Extract the (X, Y) coordinate from the center of the cell holding the provided text.  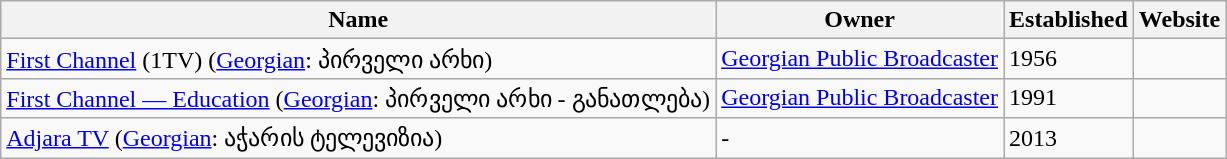
Name (358, 20)
Established (1069, 20)
2013 (1069, 138)
1991 (1069, 98)
First Channel — Education (Georgian: პირველი არხი - განათლება) (358, 98)
First Channel (1TV) (Georgian: პირველი არხი) (358, 59)
Adjara TV (Georgian: აჭარის ტელევიზია) (358, 138)
- (860, 138)
Owner (860, 20)
Website (1179, 20)
1956 (1069, 59)
